Search for the cell housing the specified text and yield its (X, Y) center coordinate. 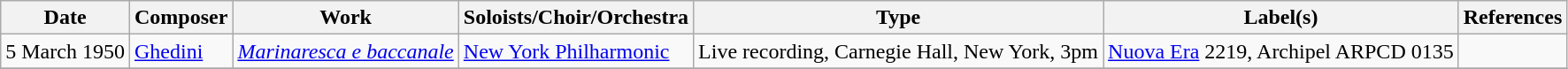
References (1513, 18)
Label(s) (1281, 18)
Soloists/Choir/Orchestra (575, 18)
Type (899, 18)
Composer (181, 18)
Work (345, 18)
Date (65, 18)
Nuova Era 2219, Archipel ARPCD 0135 (1281, 51)
Ghedini (181, 51)
Marinaresca e baccanale (345, 51)
New York Philharmonic (575, 51)
Live recording, Carnegie Hall, New York, 3pm (899, 51)
5 March 1950 (65, 51)
